Detect which cell encompasses the target text, then output its (x, y) center coordinate. 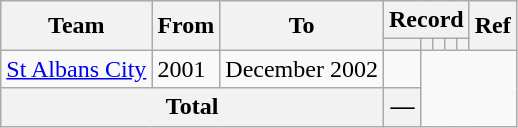
To (302, 26)
Team (76, 26)
— (402, 107)
2001 (186, 69)
Ref (492, 26)
Record (426, 20)
From (186, 26)
December 2002 (302, 69)
St Albans City (76, 69)
Total (192, 107)
